Scan for the cell matching the given text and deliver its (x, y) coordinate at center. 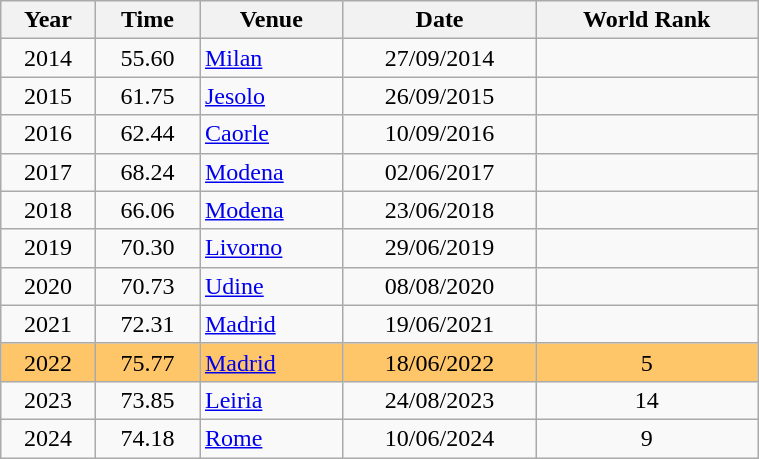
75.77 (147, 362)
2014 (48, 58)
9 (647, 438)
5 (647, 362)
2024 (48, 438)
23/06/2018 (440, 210)
02/06/2017 (440, 172)
08/08/2020 (440, 286)
61.75 (147, 96)
2015 (48, 96)
Rome (272, 438)
70.73 (147, 286)
68.24 (147, 172)
2017 (48, 172)
74.18 (147, 438)
2020 (48, 286)
2021 (48, 324)
2023 (48, 400)
Venue (272, 20)
66.06 (147, 210)
24/08/2023 (440, 400)
Caorle (272, 134)
2016 (48, 134)
27/09/2014 (440, 58)
55.60 (147, 58)
2019 (48, 248)
14 (647, 400)
29/06/2019 (440, 248)
Livorno (272, 248)
18/06/2022 (440, 362)
26/09/2015 (440, 96)
19/06/2021 (440, 324)
Milan (272, 58)
Udine (272, 286)
70.30 (147, 248)
Year (48, 20)
2022 (48, 362)
73.85 (147, 400)
Time (147, 20)
Leiria (272, 400)
72.31 (147, 324)
2018 (48, 210)
10/06/2024 (440, 438)
Date (440, 20)
Jesolo (272, 96)
10/09/2016 (440, 134)
World Rank (647, 20)
62.44 (147, 134)
